Determine the (X, Y) coordinate at the center of the cell enclosing the given text.  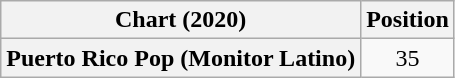
Puerto Rico Pop (Monitor Latino) (181, 58)
Position (408, 20)
Chart (2020) (181, 20)
35 (408, 58)
